Search for the cell housing the specified text and yield its [x, y] center coordinate. 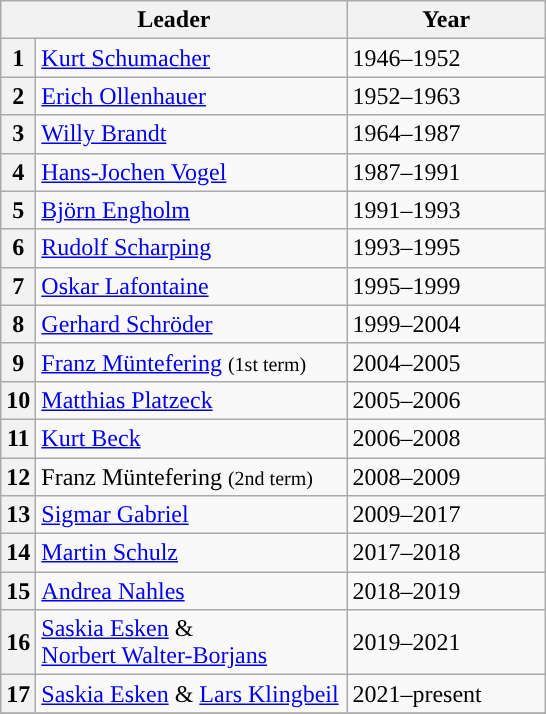
Matthias Platzeck [192, 400]
1964–1987 [446, 134]
2006–2008 [446, 438]
Erich Ollenhauer [192, 96]
8 [18, 324]
1 [18, 58]
2021–present [446, 694]
1946–1952 [446, 58]
1987–1991 [446, 172]
2005–2006 [446, 400]
Willy Brandt [192, 134]
Leader [174, 20]
Franz Müntefering (1st term) [192, 362]
Björn Engholm [192, 210]
2018–2019 [446, 591]
2017–2018 [446, 553]
1991–1993 [446, 210]
1952–1963 [446, 96]
16 [18, 642]
10 [18, 400]
4 [18, 172]
Oskar Lafontaine [192, 286]
14 [18, 553]
2019–2021 [446, 642]
2004–2005 [446, 362]
Martin Schulz [192, 553]
2 [18, 96]
9 [18, 362]
6 [18, 248]
17 [18, 694]
11 [18, 438]
3 [18, 134]
Franz Müntefering (2nd term) [192, 477]
Saskia Esken & Lars Klingbeil [192, 694]
Year [446, 20]
12 [18, 477]
7 [18, 286]
13 [18, 515]
5 [18, 210]
Sigmar Gabriel [192, 515]
Kurt Schumacher [192, 58]
Saskia Esken &Norbert Walter-Borjans [192, 642]
1995–1999 [446, 286]
Hans-Jochen Vogel [192, 172]
Kurt Beck [192, 438]
Andrea Nahles [192, 591]
Gerhard Schröder [192, 324]
15 [18, 591]
1999–2004 [446, 324]
2009–2017 [446, 515]
1993–1995 [446, 248]
2008–2009 [446, 477]
Rudolf Scharping [192, 248]
